Detect which cell encompasses the target text, then output its (X, Y) center coordinate. 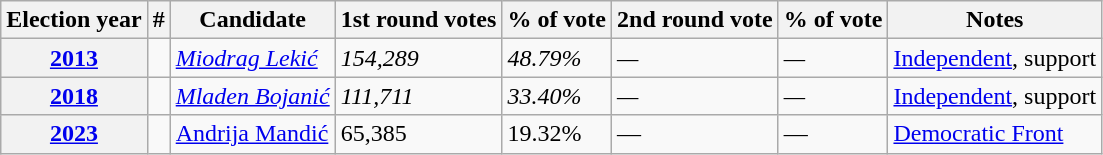
Election year (74, 20)
111,711 (418, 96)
Miodrag Lekić (252, 58)
Democratic Front (995, 134)
2018 (74, 96)
Mladen Bojanić (252, 96)
Candidate (252, 20)
Notes (995, 20)
2013 (74, 58)
# (158, 20)
Andrija Mandić (252, 134)
19.32% (557, 134)
48.79% (557, 58)
2nd round vote (696, 20)
33.40% (557, 96)
1st round votes (418, 20)
154,289 (418, 58)
2023 (74, 134)
65,385 (418, 134)
